Identify which cell holds the provided text, then report its [X, Y] central coordinate. 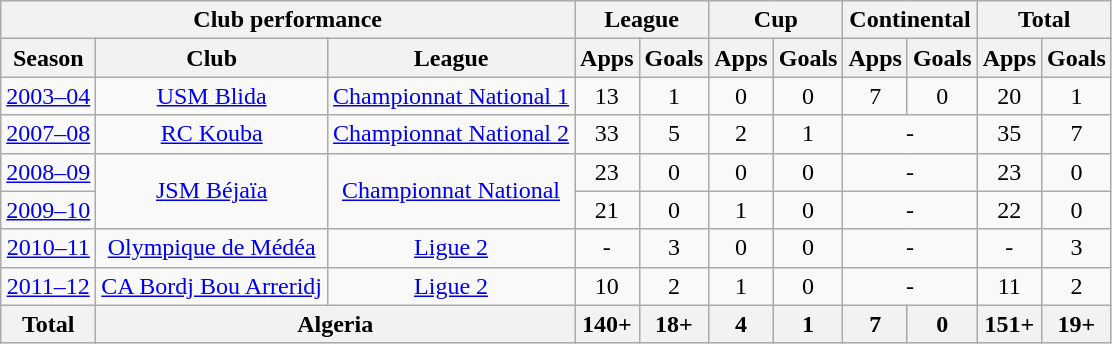
140+ [607, 324]
19+ [1077, 324]
CA Bordj Bou Arreridj [212, 286]
Championnat National 2 [452, 134]
2003–04 [48, 96]
Algeria [336, 324]
Club [212, 58]
4 [741, 324]
RC Kouba [212, 134]
2009–10 [48, 210]
11 [1009, 286]
5 [674, 134]
13 [607, 96]
Olympique de Médéa [212, 248]
151+ [1009, 324]
22 [1009, 210]
10 [607, 286]
21 [607, 210]
Continental [910, 20]
USM Blida [212, 96]
Club performance [288, 20]
Cup [776, 20]
33 [607, 134]
2007–08 [48, 134]
35 [1009, 134]
Season [48, 58]
20 [1009, 96]
2008–09 [48, 172]
2011–12 [48, 286]
Championnat National 1 [452, 96]
JSM Béjaïa [212, 191]
18+ [674, 324]
2010–11 [48, 248]
Championnat National [452, 191]
